Scan for the cell matching the given text and deliver its (x, y) coordinate at center. 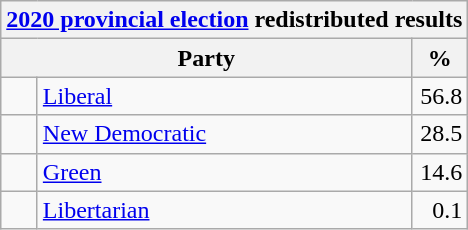
% (440, 58)
Libertarian (224, 210)
Party (206, 58)
56.8 (440, 96)
Green (224, 172)
0.1 (440, 210)
2020 provincial election redistributed results (234, 20)
14.6 (440, 172)
Liberal (224, 96)
28.5 (440, 134)
New Democratic (224, 134)
